Identify which cell holds the provided text, then report its (X, Y) central coordinate. 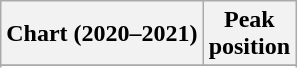
Chart (2020–2021) (102, 34)
Peakposition (249, 34)
